Find where the given text appears and provide that cell's center as (x, y) coordinate. 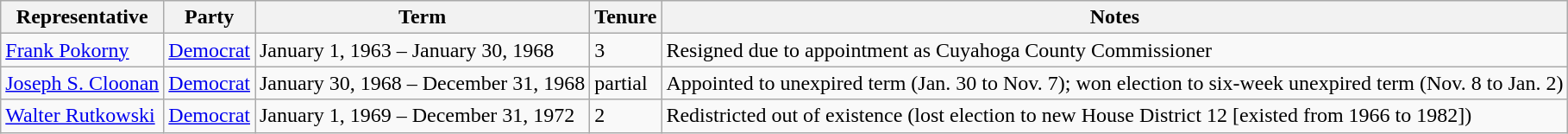
Term (423, 17)
Notes (1114, 17)
partial (626, 83)
2 (626, 116)
Frank Pokorny (83, 50)
January 30, 1968 – December 31, 1968 (423, 83)
January 1, 1969 – December 31, 1972 (423, 116)
January 1, 1963 – January 30, 1968 (423, 50)
Appointed to unexpired term (Jan. 30 to Nov. 7); won election to six-week unexpired term (Nov. 8 to Jan. 2) (1114, 83)
Redistricted out of existence (lost election to new House District 12 [existed from 1966 to 1982]) (1114, 116)
Joseph S. Cloonan (83, 83)
Walter Rutkowski (83, 116)
Party (210, 17)
Representative (83, 17)
Tenure (626, 17)
3 (626, 50)
Resigned due to appointment as Cuyahoga County Commissioner (1114, 50)
